Extract the [X, Y] coordinate from the center of the cell holding the provided text.  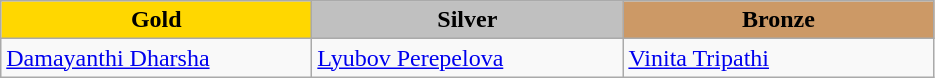
Gold [156, 20]
Vinita Tripathi [778, 58]
Lyubov Perepelova [468, 58]
Silver [468, 20]
Damayanthi Dharsha [156, 58]
Bronze [778, 20]
